Locate the cell with the specified text and output its (X, Y) center coordinate. 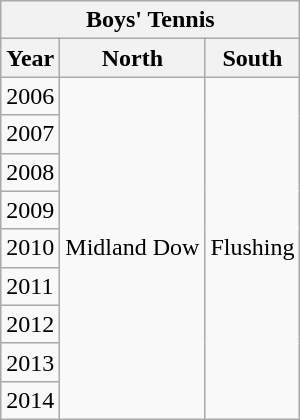
2011 (30, 286)
2013 (30, 362)
2007 (30, 134)
2006 (30, 96)
2012 (30, 324)
Boys' Tennis (150, 20)
2008 (30, 172)
Midland Dow (132, 248)
South (252, 58)
2009 (30, 210)
2014 (30, 400)
Year (30, 58)
2010 (30, 248)
North (132, 58)
Flushing (252, 248)
